Capture the cell that displays the provided text and extract its [x, y] central coordinate. 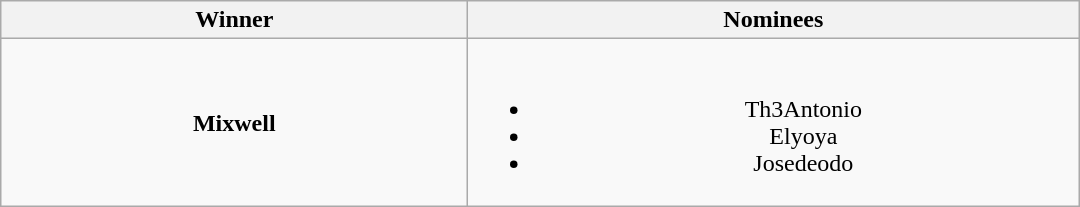
Nominees [774, 20]
Winner [234, 20]
Mixwell [234, 122]
Th3Antonio Elyoya Josedeodo [774, 122]
